Search for the cell housing the specified text and yield its [X, Y] center coordinate. 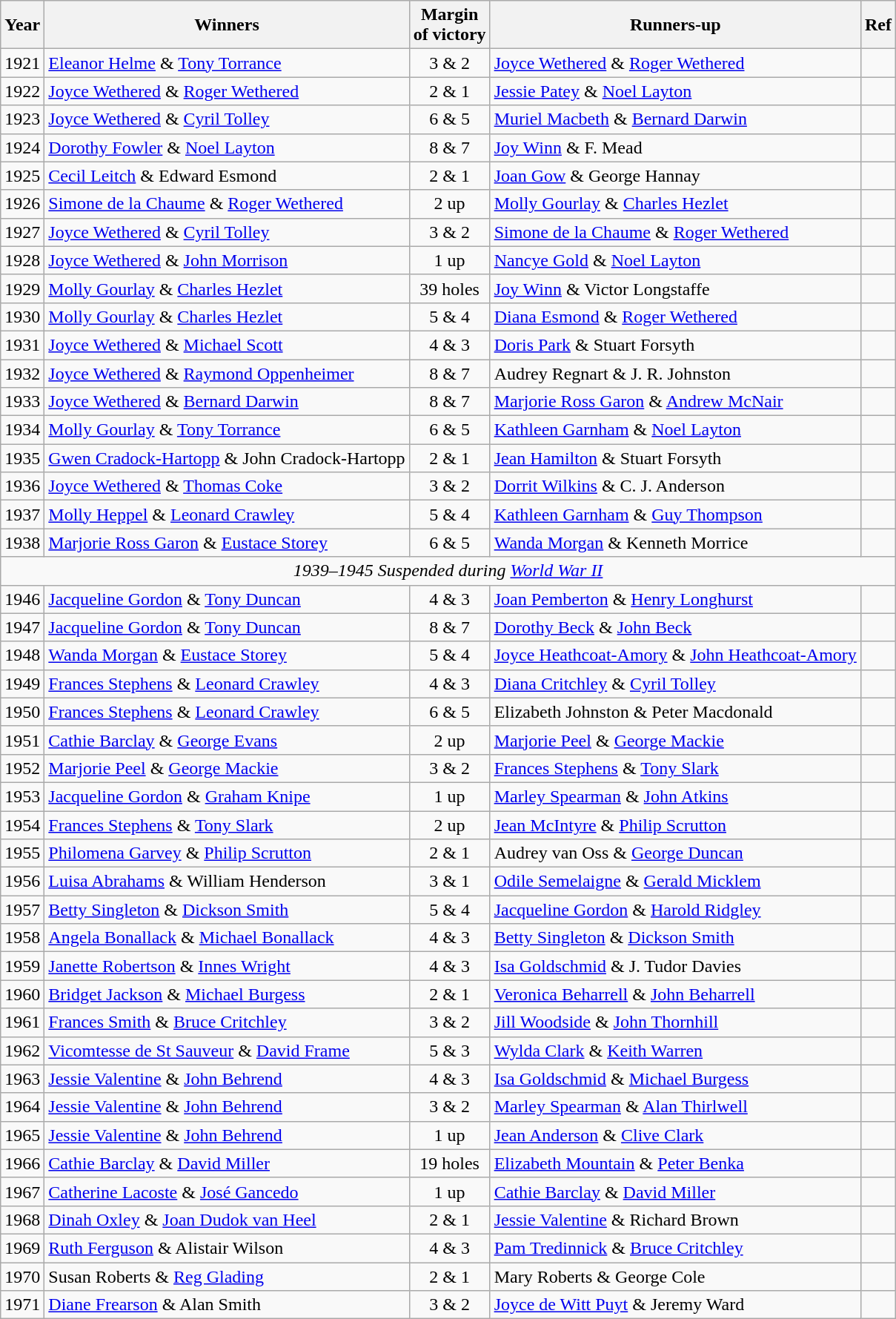
Eleanor Helme & Tony Torrance [227, 63]
1970 [22, 1276]
3 & 1 [449, 882]
Dorothy Fowler & Noel Layton [227, 148]
Elizabeth Mountain & Peter Benka [675, 1163]
1921 [22, 63]
1956 [22, 882]
Diana Critchley & Cyril Tolley [675, 684]
1964 [22, 1107]
Jacqueline Gordon & Graham Knipe [227, 796]
Audrey Regnart & J. R. Johnston [675, 373]
Dorrit Wilkins & C. J. Anderson [675, 486]
39 holes [449, 288]
1951 [22, 740]
1931 [22, 345]
1969 [22, 1248]
1961 [22, 1022]
Joan Pemberton & Henry Longhurst [675, 599]
Wanda Morgan & Kenneth Morrice [675, 543]
Odile Semelaigne & Gerald Micklem [675, 882]
1960 [22, 994]
Joyce Heathcoat-Amory & John Heathcoat-Amory [675, 655]
Angela Bonallack & Michael Bonallack [227, 938]
Jill Woodside & John Thornhill [675, 1022]
Diane Frearson & Alan Smith [227, 1305]
Nancye Gold & Noel Layton [675, 260]
Kathleen Garnham & Noel Layton [675, 430]
1950 [22, 712]
Marley Spearman & Alan Thirlwell [675, 1107]
1923 [22, 119]
1965 [22, 1135]
Muriel Macbeth & Bernard Darwin [675, 119]
Gwen Cradock-Hartopp & John Cradock-Hartopp [227, 458]
1937 [22, 515]
Marjorie Ross Garon & Andrew McNair [675, 402]
Joyce Wethered & Raymond Oppenheimer [227, 373]
Isa Goldschmid & Michael Burgess [675, 1079]
Dorothy Beck & John Beck [675, 627]
Philomena Garvey & Philip Scrutton [227, 853]
Joyce Wethered & Michael Scott [227, 345]
1955 [22, 853]
1967 [22, 1191]
Audrey van Oss & George Duncan [675, 853]
1963 [22, 1079]
1962 [22, 1051]
Jean Hamilton & Stuart Forsyth [675, 458]
Marjorie Ross Garon & Eustace Storey [227, 543]
Mary Roberts & George Cole [675, 1276]
1947 [22, 627]
5 & 3 [449, 1051]
1929 [22, 288]
1928 [22, 260]
1922 [22, 91]
Janette Robertson & Innes Wright [227, 966]
1924 [22, 148]
Veronica Beharrell & John Beharrell [675, 994]
1932 [22, 373]
1925 [22, 176]
Elizabeth Johnston & Peter Macdonald [675, 712]
Diana Esmond & Roger Wethered [675, 317]
Year [22, 25]
Wylda Clark & Keith Warren [675, 1051]
1936 [22, 486]
1935 [22, 458]
1926 [22, 204]
1954 [22, 825]
1957 [22, 910]
1948 [22, 655]
1939–1945 Suspended during World War II [448, 571]
Luisa Abrahams & William Henderson [227, 882]
Marginof victory [449, 25]
Jean McIntyre & Philip Scrutton [675, 825]
1966 [22, 1163]
Molly Heppel & Leonard Crawley [227, 515]
1952 [22, 768]
Dinah Oxley & Joan Dudok van Heel [227, 1220]
1930 [22, 317]
1933 [22, 402]
1934 [22, 430]
Doris Park & Stuart Forsyth [675, 345]
1938 [22, 543]
Joyce Wethered & Thomas Coke [227, 486]
1968 [22, 1220]
Cecil Leitch & Edward Esmond [227, 176]
Joyce Wethered & Bernard Darwin [227, 402]
Ruth Ferguson & Alistair Wilson [227, 1248]
Jacqueline Gordon & Harold Ridgley [675, 910]
Catherine Lacoste & José Gancedo [227, 1191]
Marley Spearman & John Atkins [675, 796]
Molly Gourlay & Tony Torrance [227, 430]
Cathie Barclay & George Evans [227, 740]
Jessie Patey & Noel Layton [675, 91]
Vicomtesse de St Sauveur & David Frame [227, 1051]
Susan Roberts & Reg Glading [227, 1276]
Runners-up [675, 25]
Winners [227, 25]
1927 [22, 232]
Joyce de Witt Puyt & Jeremy Ward [675, 1305]
Pam Tredinnick & Bruce Critchley [675, 1248]
Jessie Valentine & Richard Brown [675, 1220]
1949 [22, 684]
1971 [22, 1305]
Bridget Jackson & Michael Burgess [227, 994]
Frances Smith & Bruce Critchley [227, 1022]
Joy Winn & F. Mead [675, 148]
1946 [22, 599]
19 holes [449, 1163]
Isa Goldschmid & J. Tudor Davies [675, 966]
Joy Winn & Victor Longstaffe [675, 288]
Joan Gow & George Hannay [675, 176]
1959 [22, 966]
1958 [22, 938]
Kathleen Garnham & Guy Thompson [675, 515]
Joyce Wethered & John Morrison [227, 260]
Wanda Morgan & Eustace Storey [227, 655]
Ref [877, 25]
1953 [22, 796]
Jean Anderson & Clive Clark [675, 1135]
